Detect which cell encompasses the target text, then output its [X, Y] center coordinate. 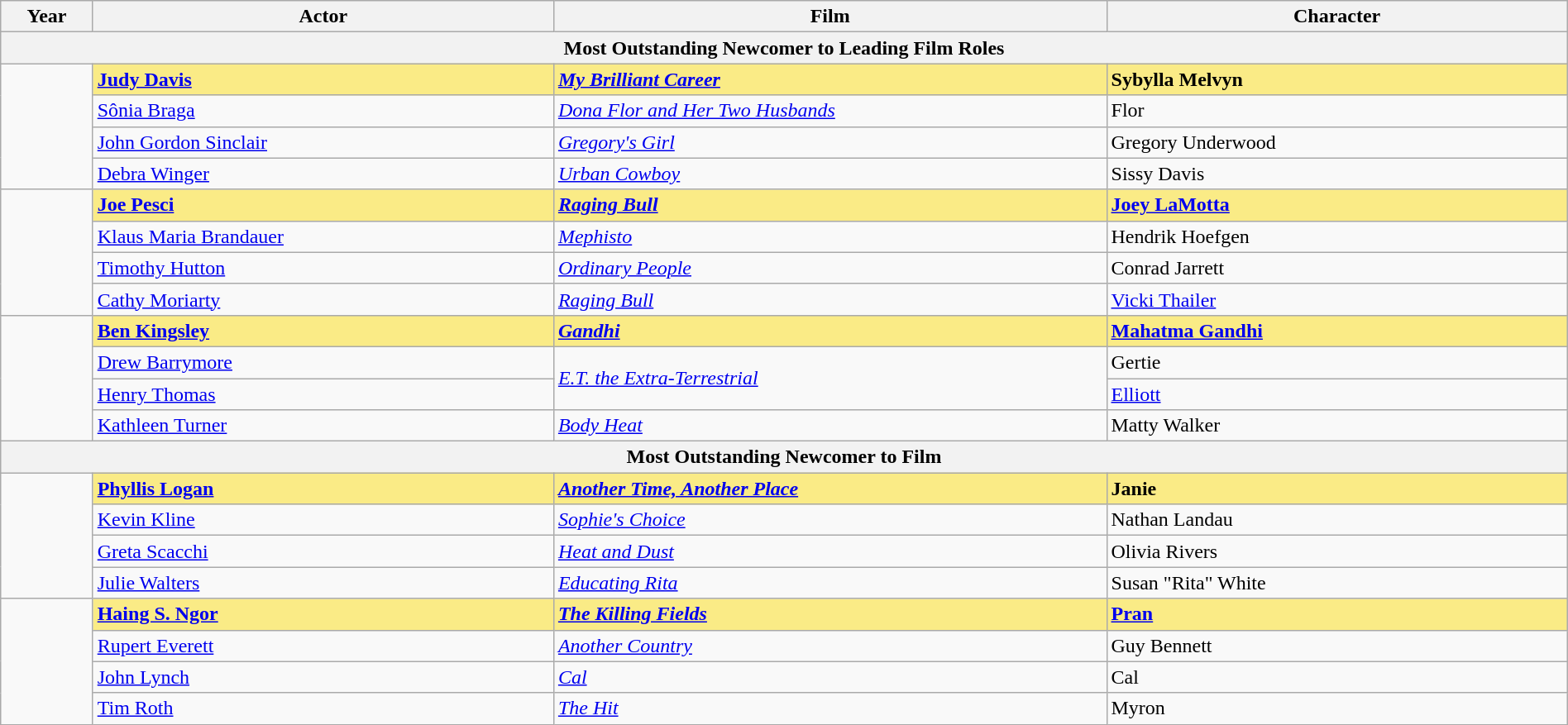
Joey LaMotta [1336, 205]
Kathleen Turner [323, 426]
Gandhi [830, 331]
Vicki Thailer [1336, 299]
Matty Walker [1336, 426]
Sybylla Melvyn [1336, 79]
Most Outstanding Newcomer to Leading Film Roles [784, 48]
My Brilliant Career [830, 79]
The Killing Fields [830, 614]
Urban Cowboy [830, 174]
Greta Scacchi [323, 551]
Nathan Landau [1336, 520]
Tim Roth [323, 708]
Educating Rita [830, 583]
Ordinary People [830, 268]
Sophie's Choice [830, 520]
Myron [1336, 708]
Debra Winger [323, 174]
Judy Davis [323, 79]
Joe Pesci [323, 205]
Another Time, Another Place [830, 489]
Gregory Underwood [1336, 142]
John Lynch [323, 677]
Most Outstanding Newcomer to Film [784, 457]
Gregory's Girl [830, 142]
Flor [1336, 111]
Timothy Hutton [323, 268]
Actor [323, 17]
Body Heat [830, 426]
Mahatma Gandhi [1336, 331]
Janie [1336, 489]
Gertie [1336, 362]
John Gordon Sinclair [323, 142]
Susan "Rita" White [1336, 583]
Drew Barrymore [323, 362]
Year [46, 17]
Guy Bennett [1336, 646]
Sônia Braga [323, 111]
The Hit [830, 708]
Elliott [1336, 394]
Dona Flor and Her Two Husbands [830, 111]
Ben Kingsley [323, 331]
Olivia Rivers [1336, 551]
E.T. the Extra-Terrestrial [830, 378]
Character [1336, 17]
Klaus Maria Brandauer [323, 236]
Phyllis Logan [323, 489]
Conrad Jarrett [1336, 268]
Cathy Moriarty [323, 299]
Rupert Everett [323, 646]
Kevin Kline [323, 520]
Hendrik Hoefgen [1336, 236]
Film [830, 17]
Julie Walters [323, 583]
Heat and Dust [830, 551]
Mephisto [830, 236]
Haing S. Ngor [323, 614]
Sissy Davis [1336, 174]
Pran [1336, 614]
Henry Thomas [323, 394]
Another Country [830, 646]
